Output the (x, y) coordinate of the center of the cell containing the given text.  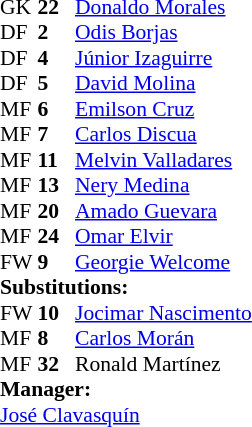
Nery Medina (164, 185)
11 (57, 160)
Emilson Cruz (164, 109)
10 (57, 313)
6 (57, 109)
Júnior Izaguirre (164, 58)
Manager: (126, 389)
7 (57, 135)
8 (57, 339)
24 (57, 237)
Ronald Martínez (164, 364)
32 (57, 364)
Carlos Morán (164, 339)
4 (57, 58)
Carlos Discua (164, 135)
13 (57, 185)
Amado Guevara (164, 211)
Substitutions: (126, 287)
9 (57, 262)
Omar Elvir (164, 237)
5 (57, 83)
20 (57, 211)
Melvin Valladares (164, 160)
David Molina (164, 83)
2 (57, 33)
Jocimar Nascimento (164, 313)
Georgie Welcome (164, 262)
Odis Borjas (164, 33)
